Search for the cell housing the specified text and yield its [X, Y] center coordinate. 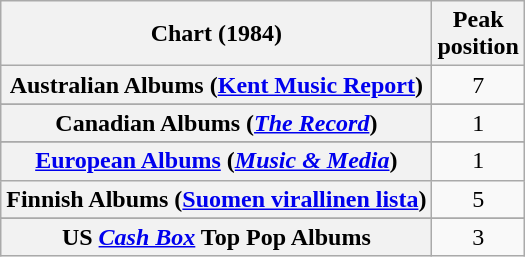
European Albums (Music & Media) [216, 161]
Peakposition [478, 34]
Finnish Albums (Suomen virallinen lista) [216, 199]
5 [478, 199]
Canadian Albums (The Record) [216, 123]
3 [478, 237]
Australian Albums (Kent Music Report) [216, 85]
US Cash Box Top Pop Albums [216, 237]
7 [478, 85]
Chart (1984) [216, 34]
